Search for the cell housing the specified text and yield its [x, y] center coordinate. 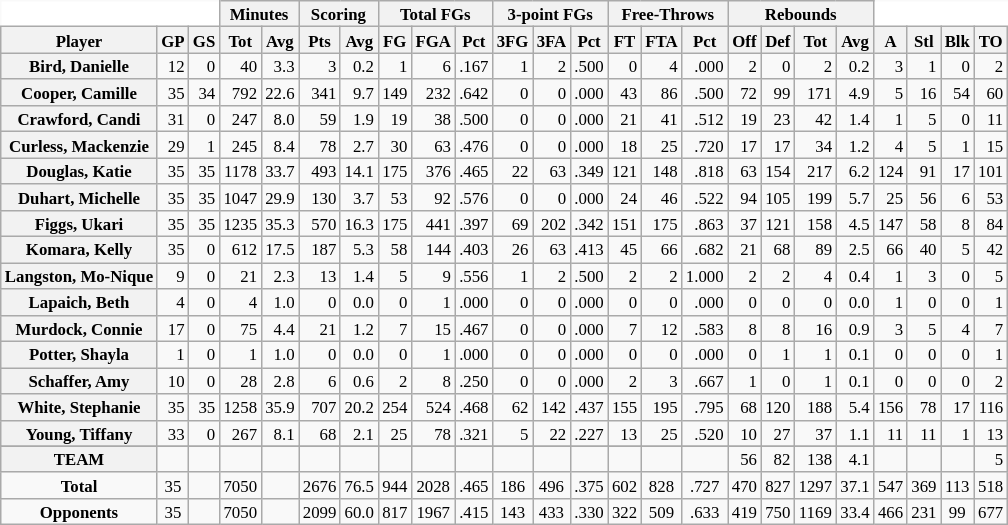
33 [173, 433]
4.1 [855, 459]
202 [552, 224]
828 [662, 486]
Schaffer, Amy [79, 381]
101 [990, 171]
.576 [474, 197]
.349 [589, 171]
.727 [705, 486]
82 [778, 459]
.375 [589, 486]
17.5 [280, 250]
.330 [589, 512]
.818 [705, 171]
267 [240, 433]
245 [240, 145]
3FG [513, 40]
23 [778, 119]
113 [958, 486]
.682 [705, 250]
A [890, 40]
.476 [474, 145]
60.0 [359, 512]
187 [320, 250]
1258 [240, 407]
35.9 [280, 407]
322 [624, 512]
22.6 [280, 93]
4.4 [280, 328]
43 [624, 93]
138 [815, 459]
6.2 [855, 171]
54 [958, 93]
Def [778, 40]
3FA [552, 40]
31 [173, 119]
2.5 [855, 250]
217 [815, 171]
.556 [474, 276]
.415 [474, 512]
60 [990, 93]
46 [662, 197]
496 [552, 486]
Bird, Danielle [79, 66]
232 [433, 93]
Lapaich, Beth [79, 302]
144 [433, 250]
2.8 [280, 381]
TO [990, 40]
509 [662, 512]
FTA [662, 40]
247 [240, 119]
38 [433, 119]
130 [320, 197]
72 [744, 93]
Duhart, Michelle [79, 197]
.468 [474, 407]
29.9 [280, 197]
148 [662, 171]
94 [744, 197]
26 [513, 250]
.512 [705, 119]
2676 [320, 486]
Off [744, 40]
24 [624, 197]
.413 [589, 250]
3.3 [280, 66]
59 [320, 119]
Total [79, 486]
120 [778, 407]
75 [240, 328]
91 [924, 171]
8.0 [280, 119]
Crawford, Candi [79, 119]
817 [394, 512]
27 [778, 433]
.403 [474, 250]
470 [744, 486]
1047 [240, 197]
3-point FGs [550, 14]
Blk [958, 40]
9.7 [359, 93]
155 [624, 407]
16.3 [359, 224]
171 [815, 93]
231 [924, 512]
Murdock, Connie [79, 328]
Scoring [338, 14]
Stl [924, 40]
Player [79, 40]
Minutes [258, 14]
Komara, Kelly [79, 250]
105 [778, 197]
124 [890, 171]
18 [624, 145]
.167 [474, 66]
.667 [705, 381]
341 [320, 93]
37.1 [855, 486]
466 [890, 512]
4.5 [855, 224]
149 [394, 93]
.467 [474, 328]
147 [890, 224]
524 [433, 407]
33.7 [280, 171]
1178 [240, 171]
2.1 [359, 433]
612 [240, 250]
116 [990, 407]
2028 [433, 486]
.583 [705, 328]
41 [662, 119]
1967 [433, 512]
.795 [705, 407]
677 [990, 512]
GP [173, 40]
2.3 [280, 276]
143 [513, 512]
376 [433, 171]
Rebounds [801, 14]
156 [890, 407]
.520 [705, 433]
FT [624, 40]
2099 [320, 512]
2.7 [359, 145]
GS [204, 40]
62 [513, 407]
.633 [705, 512]
1.9 [359, 119]
84 [990, 224]
1.1 [855, 433]
493 [320, 171]
.437 [589, 407]
Douglas, Katie [79, 171]
.720 [705, 145]
.642 [474, 93]
Opponents [79, 512]
.863 [705, 224]
Free-Throws [668, 14]
186 [513, 486]
Figgs, Ukari [79, 224]
8.4 [280, 145]
3.7 [359, 197]
8.1 [280, 433]
Cooper, Camille [79, 93]
.321 [474, 433]
89 [815, 250]
369 [924, 486]
92 [433, 197]
Potter, Shayla [79, 355]
944 [394, 486]
441 [433, 224]
1297 [815, 486]
28 [240, 381]
69 [513, 224]
5.7 [855, 197]
76.5 [359, 486]
45 [624, 250]
.250 [474, 381]
Young, Tiffany [79, 433]
518 [990, 486]
750 [778, 512]
1.000 [705, 276]
1169 [815, 512]
4.9 [855, 93]
35.3 [280, 224]
.342 [589, 224]
30 [394, 145]
195 [662, 407]
254 [394, 407]
142 [552, 407]
0.4 [855, 276]
570 [320, 224]
602 [624, 486]
.227 [589, 433]
0.6 [359, 381]
86 [662, 93]
0.9 [855, 328]
Pts [320, 40]
Total FGs [436, 14]
Langston, Mo-Nique [79, 276]
14.1 [359, 171]
199 [815, 197]
188 [815, 407]
FGA [433, 40]
TEAM [79, 459]
FG [394, 40]
792 [240, 93]
827 [778, 486]
Curless, Mackenzie [79, 145]
5.4 [855, 407]
707 [320, 407]
.397 [474, 224]
29 [173, 145]
154 [778, 171]
.522 [705, 197]
419 [744, 512]
20.2 [359, 407]
433 [552, 512]
158 [815, 224]
33.4 [855, 512]
5.3 [359, 250]
1235 [240, 224]
151 [624, 224]
547 [890, 486]
White, Stephanie [79, 407]
